Find where the given text appears and provide that cell's center as [X, Y] coordinate. 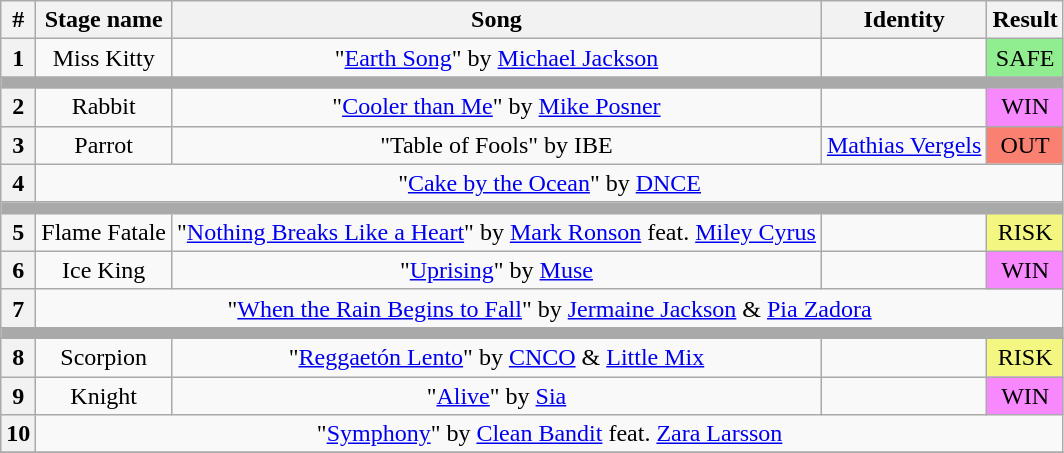
"Nothing Breaks Like a Heart" by Mark Ronson feat. Miley Cyrus [497, 232]
Parrot [104, 145]
"Table of Fools" by IBE [497, 145]
8 [18, 357]
10 [18, 434]
"Symphony" by Clean Bandit feat. Zara Larsson [550, 434]
SAFE [1025, 58]
"Reggaetón Lento" by CNCO & Little Mix [497, 357]
Mathias Vergels [904, 145]
3 [18, 145]
"Earth Song" by Michael Jackson [497, 58]
Identity [904, 20]
Miss Kitty [104, 58]
2 [18, 107]
"Cake by the Ocean" by DNCE [550, 183]
"Alive" by Sia [497, 395]
"Uprising" by Muse [497, 270]
Stage name [104, 20]
7 [18, 308]
Result [1025, 20]
Ice King [104, 270]
"Cooler than Me" by Mike Posner [497, 107]
5 [18, 232]
Scorpion [104, 357]
1 [18, 58]
Rabbit [104, 107]
Song [497, 20]
6 [18, 270]
# [18, 20]
OUT [1025, 145]
4 [18, 183]
Knight [104, 395]
9 [18, 395]
Flame Fatale [104, 232]
"When the Rain Begins to Fall" by Jermaine Jackson & Pia Zadora [550, 308]
